Search for the cell housing the specified text and yield its [X, Y] center coordinate. 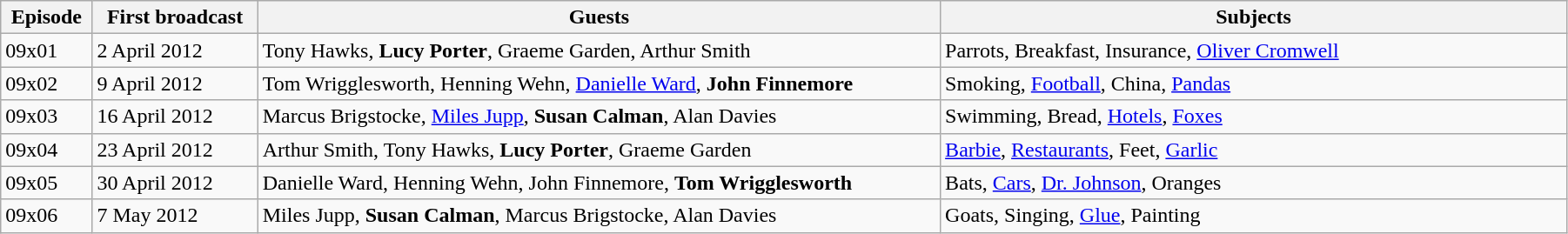
Marcus Brigstocke, Miles Jupp, Susan Calman, Alan Davies [599, 117]
2 April 2012 [175, 50]
Arthur Smith, Tony Hawks, Lucy Porter, Graeme Garden [599, 150]
Parrots, Breakfast, Insurance, Oliver Cromwell [1254, 50]
First broadcast [175, 17]
9 April 2012 [175, 84]
16 April 2012 [175, 117]
Tom Wrigglesworth, Henning Wehn, Danielle Ward, John Finnemore [599, 84]
09x06 [47, 216]
Danielle Ward, Henning Wehn, John Finnemore, Tom Wrigglesworth [599, 183]
Goats, Singing, Glue, Painting [1254, 216]
Swimming, Bread, Hotels, Foxes [1254, 117]
7 May 2012 [175, 216]
09x03 [47, 117]
09x05 [47, 183]
Miles Jupp, Susan Calman, Marcus Brigstocke, Alan Davies [599, 216]
Barbie, Restaurants, Feet, Garlic [1254, 150]
23 April 2012 [175, 150]
09x01 [47, 50]
30 April 2012 [175, 183]
Tony Hawks, Lucy Porter, Graeme Garden, Arthur Smith [599, 50]
Episode [47, 17]
Guests [599, 17]
Bats, Cars, Dr. Johnson, Oranges [1254, 183]
Smoking, Football, China, Pandas [1254, 84]
09x04 [47, 150]
09x02 [47, 84]
Subjects [1254, 17]
